Identify which cell holds the provided text, then report its [X, Y] central coordinate. 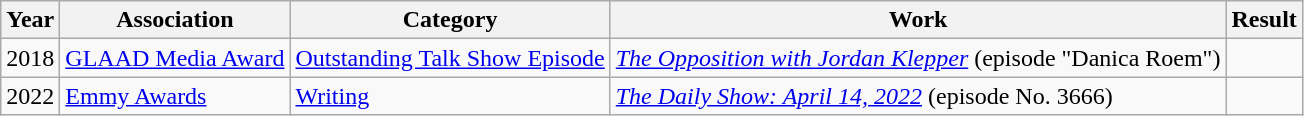
Year [30, 20]
Result [1264, 20]
Association [175, 20]
Writing [450, 96]
Outstanding Talk Show Episode [450, 58]
Work [918, 20]
2018 [30, 58]
GLAAD Media Award [175, 58]
The Opposition with Jordan Klepper (episode "Danica Roem") [918, 58]
Emmy Awards [175, 96]
2022 [30, 96]
The Daily Show: April 14, 2022 (episode No. 3666) [918, 96]
Category [450, 20]
